Detect which cell encompasses the target text, then output its [X, Y] center coordinate. 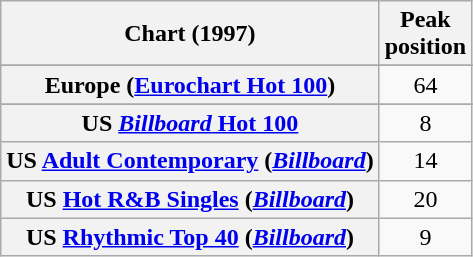
Peakposition [425, 34]
9 [425, 237]
64 [425, 85]
20 [425, 199]
US Hot R&B Singles (Billboard) [190, 199]
Europe (Eurochart Hot 100) [190, 85]
8 [425, 123]
US Rhythmic Top 40 (Billboard) [190, 237]
US Billboard Hot 100 [190, 123]
14 [425, 161]
Chart (1997) [190, 34]
US Adult Contemporary (Billboard) [190, 161]
